Provide the (x, y) coordinate of the cell's center where the given text is located.  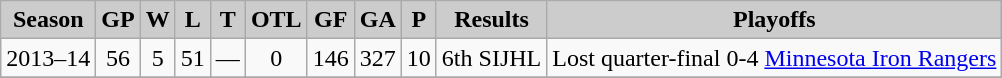
Playoffs (774, 20)
T (228, 20)
146 (330, 58)
56 (118, 58)
5 (158, 58)
2013–14 (48, 58)
OTL (276, 20)
0 (276, 58)
Season (48, 20)
L (192, 20)
GA (378, 20)
— (228, 58)
6th SIJHL (491, 58)
327 (378, 58)
10 (418, 58)
Results (491, 20)
GF (330, 20)
GP (118, 20)
Lost quarter-final 0-4 Minnesota Iron Rangers (774, 58)
51 (192, 58)
P (418, 20)
W (158, 20)
